For the text-containing cell, return its midpoint in (X, Y) coordinate format. 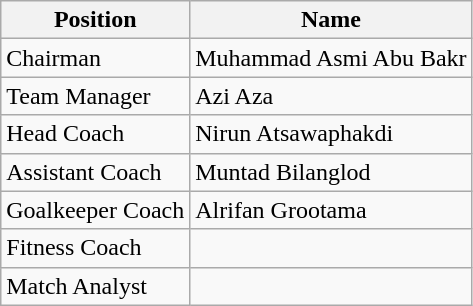
Head Coach (96, 134)
Goalkeeper Coach (96, 210)
Muhammad Asmi Abu Bakr (331, 58)
Muntad Bilanglod (331, 172)
Alrifan Grootama (331, 210)
Fitness Coach (96, 248)
Nirun Atsawaphakdi (331, 134)
Team Manager (96, 96)
Name (331, 20)
Match Analyst (96, 286)
Position (96, 20)
Assistant Coach (96, 172)
Chairman (96, 58)
Azi Aza (331, 96)
